Determine the (X, Y) coordinate at the center of the cell enclosing the given text.  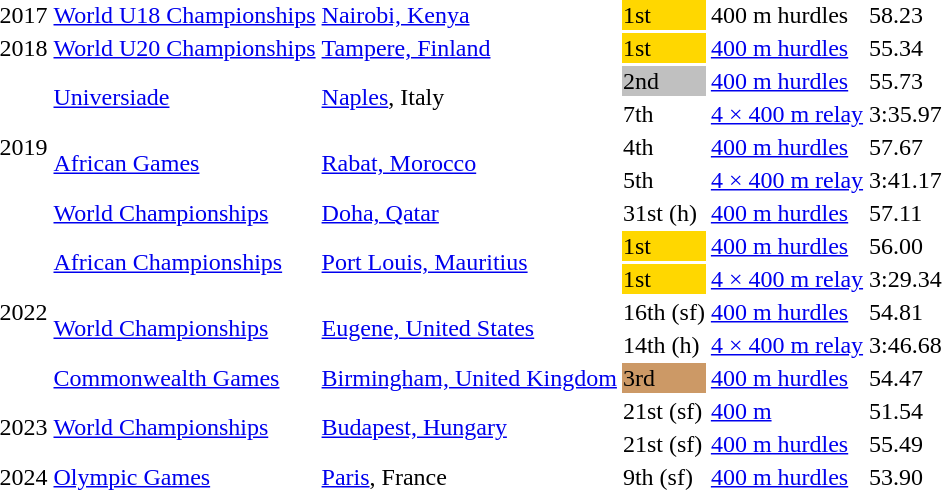
14th (h) (664, 345)
7th (664, 114)
Budapest, Hungary (469, 428)
4th (664, 147)
African Championships (184, 262)
5th (664, 180)
31st (h) (664, 213)
Universiade (184, 98)
Nairobi, Kenya (469, 15)
Doha, Qatar (469, 213)
World U18 Championships (184, 15)
Birmingham, United Kingdom (469, 378)
Commonwealth Games (184, 378)
African Games (184, 164)
16th (sf) (664, 312)
400 m (786, 411)
2nd (664, 81)
World U20 Championships (184, 48)
Rabat, Morocco (469, 164)
Eugene, United States (469, 328)
Port Louis, Mauritius (469, 262)
3rd (664, 378)
Naples, Italy (469, 98)
Tampere, Finland (469, 48)
